Search for the cell housing the specified text and yield its (x, y) center coordinate. 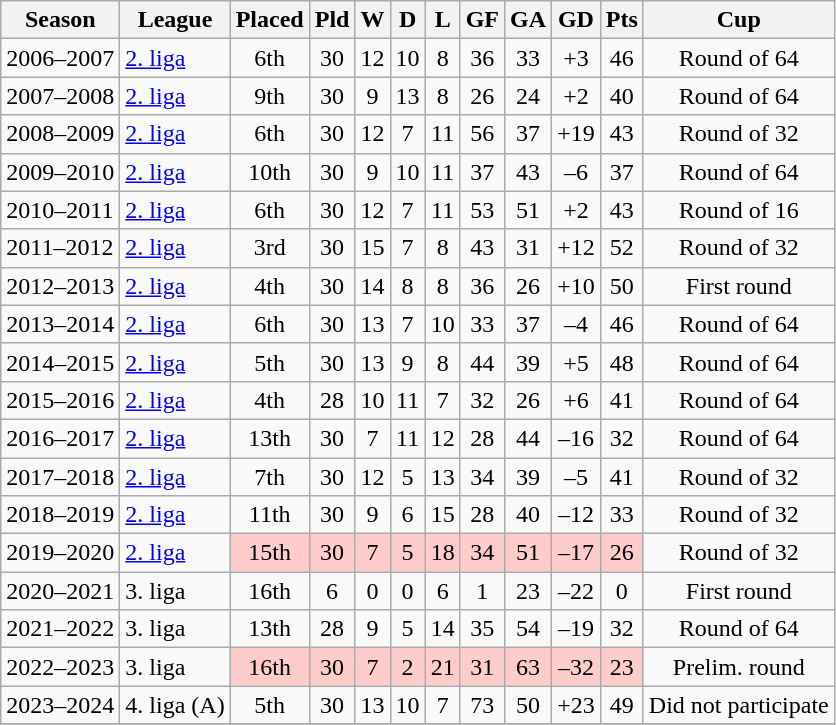
–4 (576, 324)
11th (270, 515)
+12 (576, 248)
–19 (576, 629)
18 (442, 553)
Pld (332, 20)
+23 (576, 705)
–6 (576, 172)
2020–2021 (60, 591)
W (372, 20)
D (408, 20)
Pts (622, 20)
–12 (576, 515)
2011–2012 (60, 248)
21 (442, 667)
GD (576, 20)
73 (482, 705)
League (175, 20)
2014–2015 (60, 362)
2016–2017 (60, 438)
2 (408, 667)
+5 (576, 362)
2019–2020 (60, 553)
2018–2019 (60, 515)
2008–2009 (60, 134)
Prelim. round (738, 667)
–17 (576, 553)
2017–2018 (60, 477)
2021–2022 (60, 629)
+6 (576, 400)
Season (60, 20)
4. liga (A) (175, 705)
49 (622, 705)
GA (528, 20)
–16 (576, 438)
24 (528, 96)
15th (270, 553)
9th (270, 96)
Placed (270, 20)
2012–2013 (60, 286)
+10 (576, 286)
35 (482, 629)
63 (528, 667)
2022–2023 (60, 667)
+3 (576, 58)
GF (482, 20)
Did not participate (738, 705)
2015–2016 (60, 400)
2013–2014 (60, 324)
2009–2010 (60, 172)
3rd (270, 248)
–32 (576, 667)
Cup (738, 20)
L (442, 20)
–22 (576, 591)
2010–2011 (60, 210)
–5 (576, 477)
10th (270, 172)
Round of 16 (738, 210)
1 (482, 591)
+19 (576, 134)
53 (482, 210)
54 (528, 629)
52 (622, 248)
7th (270, 477)
48 (622, 362)
2006–2007 (60, 58)
2023–2024 (60, 705)
2007–2008 (60, 96)
56 (482, 134)
